Detect which cell encompasses the target text, then output its (x, y) center coordinate. 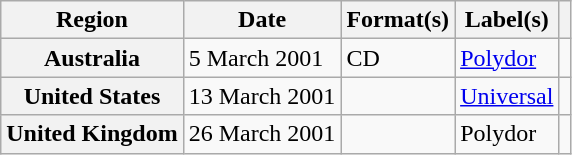
13 March 2001 (262, 96)
United States (92, 96)
Universal (507, 96)
26 March 2001 (262, 134)
Date (262, 20)
CD (398, 58)
Label(s) (507, 20)
Region (92, 20)
Format(s) (398, 20)
United Kingdom (92, 134)
Australia (92, 58)
5 March 2001 (262, 58)
